Locate the cell with the specified text and output its (x, y) center coordinate. 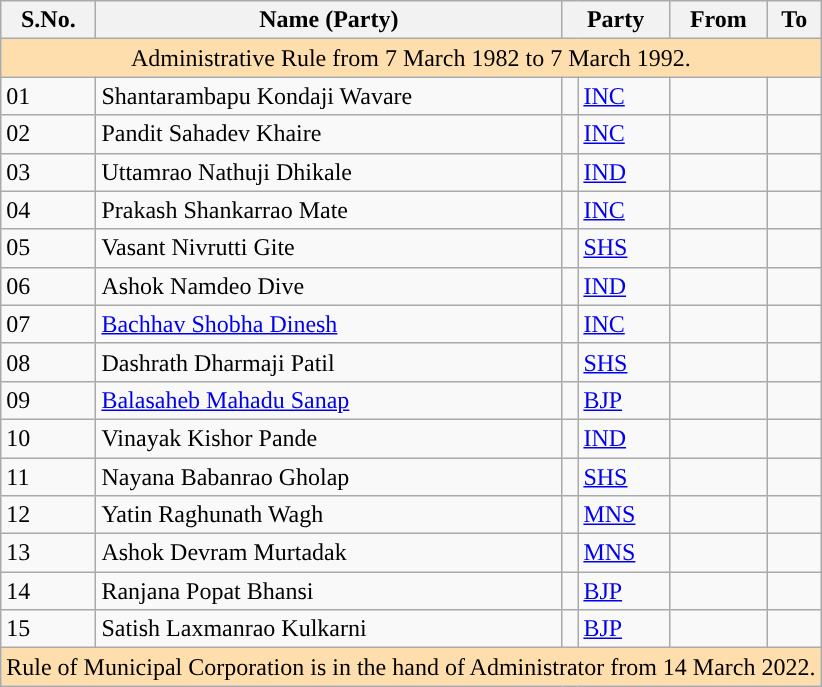
Prakash Shankarrao Mate (329, 210)
Balasaheb Mahadu Sanap (329, 400)
Ashok Namdeo Dive (329, 286)
Administrative Rule from 7 March 1982 to 7 March 1992. (411, 58)
15 (48, 629)
Bachhav Shobha Dinesh (329, 324)
From (718, 20)
Ranjana Popat Bhansi (329, 591)
Shantarambapu Kondaji Wavare (329, 96)
Ashok Devram Murtadak (329, 553)
Rule of Municipal Corporation is in the hand of Administrator from 14 March 2022. (411, 667)
02 (48, 134)
13 (48, 553)
06 (48, 286)
09 (48, 400)
Satish Laxmanrao Kulkarni (329, 629)
14 (48, 591)
Yatin Raghunath Wagh (329, 515)
12 (48, 515)
04 (48, 210)
To (794, 20)
11 (48, 477)
10 (48, 438)
S.No. (48, 20)
03 (48, 172)
08 (48, 362)
Vinayak Kishor Pande (329, 438)
Party (616, 20)
01 (48, 96)
Name (Party) (329, 20)
Pandit Sahadev Khaire (329, 134)
Dashrath Dharmaji Patil (329, 362)
Vasant Nivrutti Gite (329, 248)
Nayana Babanrao Gholap (329, 477)
Uttamrao Nathuji Dhikale (329, 172)
05 (48, 248)
07 (48, 324)
